Detect which cell encompasses the target text, then output its (X, Y) center coordinate. 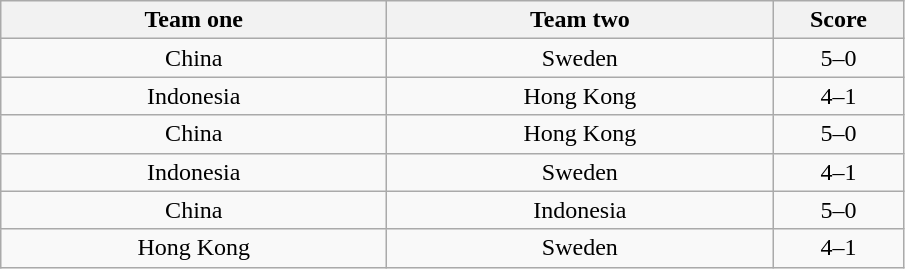
Team one (194, 20)
Team two (580, 20)
Score (838, 20)
